Scan for the cell matching the given text and deliver its [X, Y] coordinate at center. 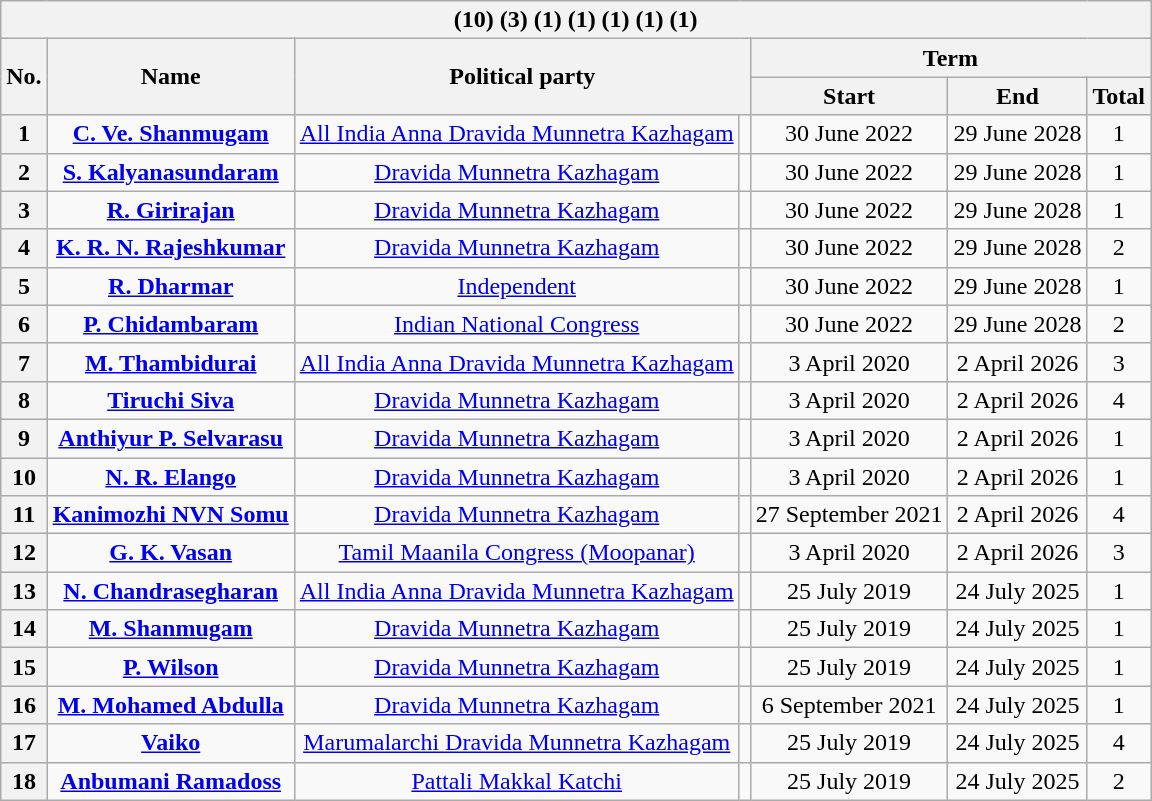
S. Kalyanasundaram [170, 172]
K. R. N. Rajeshkumar [170, 248]
N. R. Elango [170, 477]
Total [1119, 96]
Anbumani Ramadoss [170, 781]
Name [170, 77]
(10) (3) (1) (1) (1) (1) (1) [576, 20]
Kanimozhi NVN Somu [170, 515]
End [1018, 96]
No. [24, 77]
Political party [522, 77]
17 [24, 743]
12 [24, 553]
6 [24, 324]
27 September 2021 [849, 515]
Tiruchi Siva [170, 400]
8 [24, 400]
15 [24, 667]
Tamil Maanila Congress (Moopanar) [516, 553]
M. Thambidurai [170, 362]
R. Dharmar [170, 286]
Start [849, 96]
Marumalarchi Dravida Munnetra Kazhagam [516, 743]
G. K. Vasan [170, 553]
Vaiko [170, 743]
N. Chandrasegharan [170, 591]
Pattali Makkal Katchi [516, 781]
18 [24, 781]
M. Shanmugam [170, 629]
14 [24, 629]
16 [24, 705]
Term [950, 58]
M. Mohamed Abdulla [170, 705]
P. Wilson [170, 667]
6 September 2021 [849, 705]
Anthiyur P. Selvarasu [170, 438]
9 [24, 438]
13 [24, 591]
Independent [516, 286]
P. Chidambaram [170, 324]
Indian National Congress [516, 324]
C. Ve. Shanmugam [170, 134]
5 [24, 286]
R. Girirajan [170, 210]
11 [24, 515]
7 [24, 362]
10 [24, 477]
